Return the (x, y) coordinate for the center point of the cell that contains the specified text.  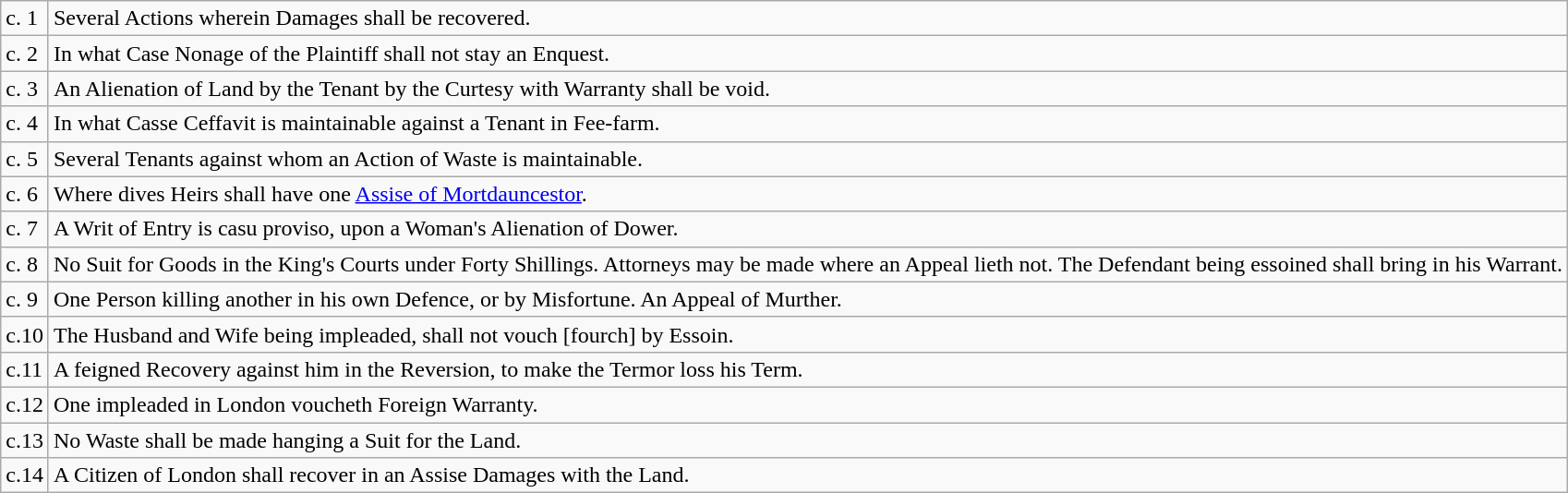
One Person killing another in his own Defence, or by Misfortune. An Appeal of Murther. (807, 299)
A Citizen of London shall recover in an Assise Damages with the Land. (807, 475)
c. 4 (25, 124)
c.13 (25, 440)
The Husband and Wife being impleaded, shall not vouch [fourch] by Essoin. (807, 334)
c.11 (25, 369)
c.12 (25, 404)
c. 1 (25, 18)
Where dives Heirs shall have one Assise of Mortdauncestor. (807, 194)
No Waste shall be made hanging a Suit for the Land. (807, 440)
c.10 (25, 334)
c. 8 (25, 264)
An Alienation of Land by the Tenant by the Curtesy with Warranty shall be void. (807, 89)
c. 9 (25, 299)
c. 5 (25, 159)
c. 6 (25, 194)
c. 3 (25, 89)
Several Tenants against whom an Action of Waste is maintainable. (807, 159)
In what Case Nonage of the Plaintiff shall not stay an Enquest. (807, 54)
A feigned Recovery against him in the Reversion, to make the Termor loss his Term. (807, 369)
c. 7 (25, 229)
One impleaded in London voucheth Foreign Warranty. (807, 404)
c.14 (25, 475)
A Writ of Entry is casu proviso, upon a Woman's Alienation of Dower. (807, 229)
In what Casse Ceffavit is maintainable against a Tenant in Fee-farm. (807, 124)
c. 2 (25, 54)
Several Actions wherein Damages shall be recovered. (807, 18)
